Provide the (X, Y) coordinate of the cell's center where the given text is located.  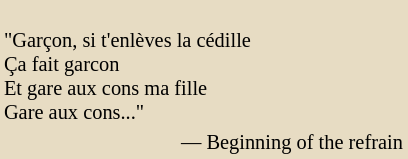
"Garçon, si t'enlèves la cédille Ça fait garcon Et gare aux cons ma fille Gare aux cons..." (203, 64)
— Beginning of the refrain (203, 142)
